Pinpoint the cell where the given text exists, returning its (x, y) midpoint coordinate. 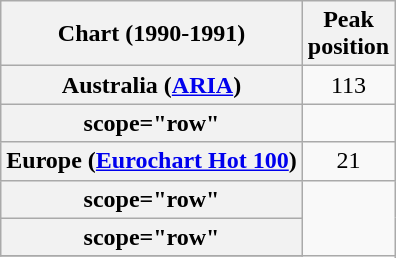
Australia (ARIA) (152, 85)
21 (348, 161)
Peakposition (348, 34)
Europe (Eurochart Hot 100) (152, 161)
113 (348, 85)
Chart (1990-1991) (152, 34)
